From the cell containing the given text, extract its center point as (X, Y) coordinate. 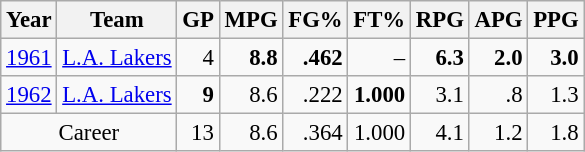
1.3 (556, 95)
.222 (316, 95)
.8 (498, 95)
Year (29, 20)
PPG (556, 20)
3.0 (556, 58)
8.8 (251, 58)
1.8 (556, 133)
FG% (316, 20)
4.1 (440, 133)
.462 (316, 58)
1.2 (498, 133)
1961 (29, 58)
Career (89, 133)
6.3 (440, 58)
MPG (251, 20)
13 (198, 133)
9 (198, 95)
3.1 (440, 95)
4 (198, 58)
Team (117, 20)
1962 (29, 95)
APG (498, 20)
2.0 (498, 58)
FT% (380, 20)
– (380, 58)
GP (198, 20)
.364 (316, 133)
RPG (440, 20)
